Return (x, y) of the center of cell containing provided text 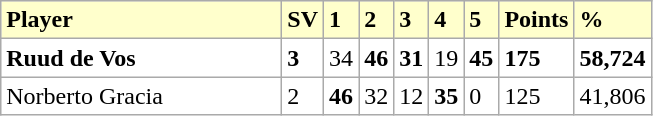
1 (342, 20)
Points (536, 20)
% (612, 20)
175 (536, 58)
58,724 (612, 58)
32 (376, 96)
Norberto Gracia (142, 96)
5 (482, 20)
Player (142, 20)
4 (446, 20)
31 (412, 58)
SV (303, 20)
12 (412, 96)
34 (342, 58)
45 (482, 58)
19 (446, 58)
125 (536, 96)
41,806 (612, 96)
35 (446, 96)
Ruud de Vos (142, 58)
0 (482, 96)
